Output the [X, Y] coordinate of the center of the cell containing the given text.  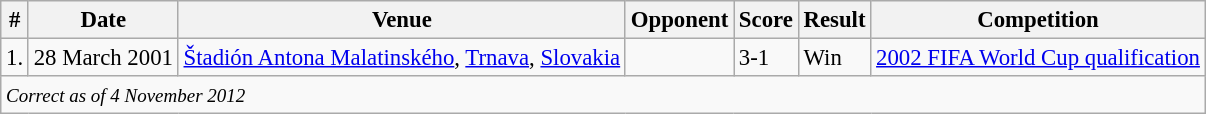
28 March 2001 [103, 58]
Štadión Antona Malatinského, Trnava, Slovakia [402, 58]
Result [834, 20]
1. [15, 58]
Competition [1038, 20]
Correct as of 4 November 2012 [603, 95]
3-1 [766, 58]
Date [103, 20]
Opponent [679, 20]
Score [766, 20]
2002 FIFA World Cup qualification [1038, 58]
Venue [402, 20]
Win [834, 58]
# [15, 20]
